Pinpoint the cell where the given text exists, returning its (X, Y) midpoint coordinate. 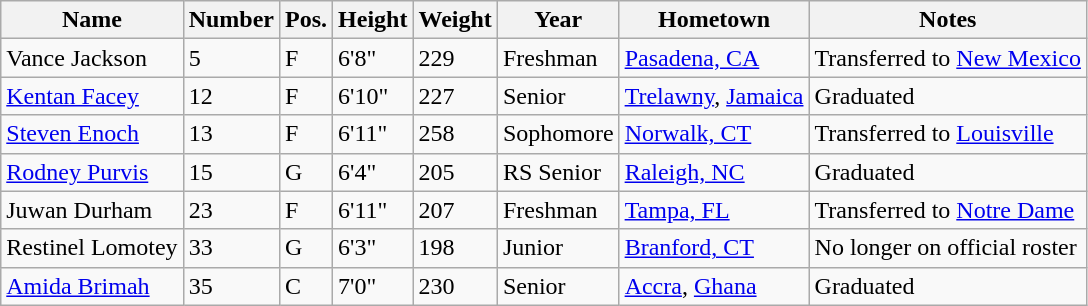
Branford, CT (714, 248)
Rodney Purvis (92, 172)
Junior (558, 248)
No longer on official roster (948, 248)
229 (455, 58)
198 (455, 248)
13 (231, 134)
Transferred to New Mexico (948, 58)
205 (455, 172)
33 (231, 248)
Vance Jackson (92, 58)
Amida Brimah (92, 286)
258 (455, 134)
Kentan Facey (92, 96)
Norwalk, CT (714, 134)
Sophomore (558, 134)
227 (455, 96)
Tampa, FL (714, 210)
C (306, 286)
6'10" (373, 96)
Height (373, 20)
6'3" (373, 248)
230 (455, 286)
6'4" (373, 172)
Number (231, 20)
Transferred to Louisville (948, 134)
5 (231, 58)
RS Senior (558, 172)
Raleigh, NC (714, 172)
207 (455, 210)
12 (231, 96)
Name (92, 20)
35 (231, 286)
Transferred to Notre Dame (948, 210)
Year (558, 20)
Pasadena, CA (714, 58)
Trelawny, Jamaica (714, 96)
Pos. (306, 20)
Juwan Durham (92, 210)
Accra, Ghana (714, 286)
Steven Enoch (92, 134)
Notes (948, 20)
Hometown (714, 20)
6'8" (373, 58)
15 (231, 172)
7'0" (373, 286)
Weight (455, 20)
Restinel Lomotey (92, 248)
23 (231, 210)
